Determine the [X, Y] coordinate at the center of the cell enclosing the given text.  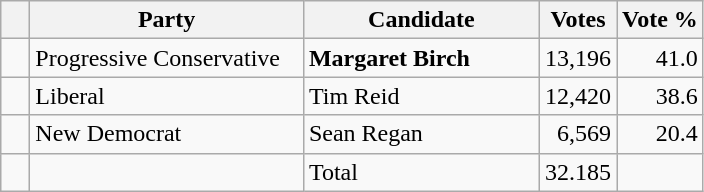
Liberal [167, 96]
Margaret Birch [421, 58]
Votes [578, 20]
6,569 [578, 134]
Party [167, 20]
20.4 [660, 134]
New Democrat [167, 134]
Progressive Conservative [167, 58]
Tim Reid [421, 96]
41.0 [660, 58]
12,420 [578, 96]
Vote % [660, 20]
Total [421, 172]
32.185 [578, 172]
38.6 [660, 96]
13,196 [578, 58]
Sean Regan [421, 134]
Candidate [421, 20]
